Find where the given text appears and provide that cell's center as [x, y] coordinate. 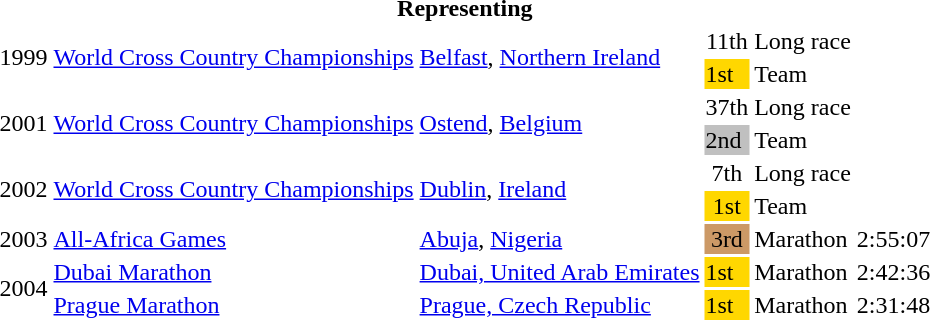
All-Africa Games [234, 239]
Belfast, Northern Ireland [560, 58]
Prague, Czech Republic [560, 305]
Dubai, United Arab Emirates [560, 272]
2nd [727, 140]
Dublin, Ireland [560, 190]
3rd [727, 239]
11th [727, 41]
Abuja, Nigeria [560, 239]
37th [727, 107]
Dubai Marathon [234, 272]
7th [727, 173]
Prague Marathon [234, 305]
Ostend, Belgium [560, 124]
